Scan for the cell matching the given text and deliver its [X, Y] coordinate at center. 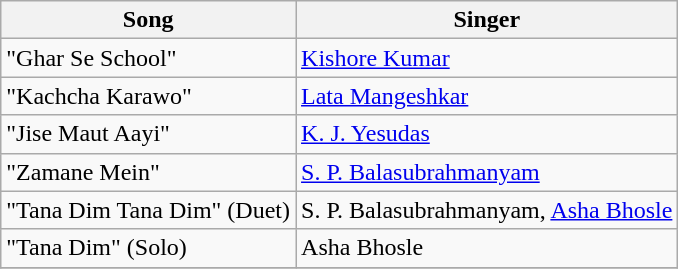
"Tana Dim Tana Dim" (Duet) [148, 210]
Singer [487, 20]
Song [148, 20]
"Ghar Se School" [148, 58]
K. J. Yesudas [487, 134]
"Kachcha Karawo" [148, 96]
S. P. Balasubrahmanyam [487, 172]
S. P. Balasubrahmanyam, Asha Bhosle [487, 210]
Lata Mangeshkar [487, 96]
"Jise Maut Aayi" [148, 134]
Kishore Kumar [487, 58]
Asha Bhosle [487, 248]
"Tana Dim" (Solo) [148, 248]
"Zamane Mein" [148, 172]
